Determine the [X, Y] coordinate at the center of the cell enclosing the given text.  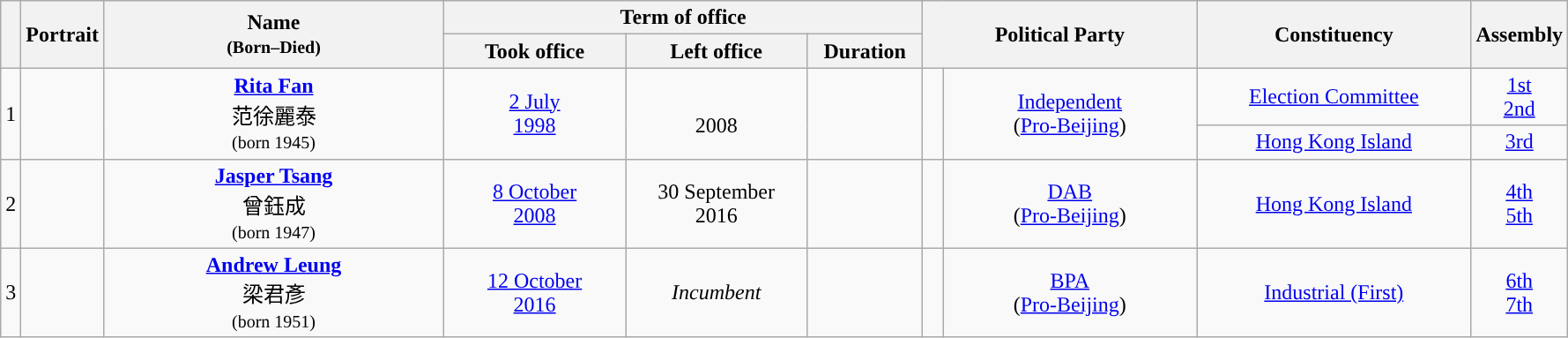
2 [11, 203]
Incumbent [717, 293]
2008 [717, 113]
12 October2016 [535, 293]
Constituency [1334, 34]
Election Committee [1334, 97]
DAB(Pro-Beijing) [1070, 203]
Term of office [684, 18]
1st2nd [1520, 97]
1 [11, 113]
Independent(Pro-Beijing) [1070, 113]
Jasper Tsang曾鈺成(born 1947) [273, 203]
Andrew Leung梁君彥(born 1951) [273, 293]
8 October2008 [535, 203]
Assembly [1520, 34]
Took office [535, 51]
Name(Born–Died) [273, 34]
Political Party [1059, 34]
Duration [866, 51]
3 [11, 293]
BPA(Pro-Beijing) [1070, 293]
Portrait [63, 34]
30 September2016 [717, 203]
4th5th [1520, 203]
Left office [717, 51]
2 July1998 [535, 113]
6th7th [1520, 293]
3rd [1520, 142]
Industrial (First) [1334, 293]
Rita Fan范徐麗泰(born 1945) [273, 113]
